Return [x, y] of the center of cell containing provided text 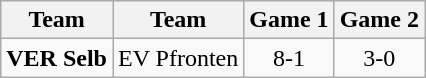
Game 2 [379, 20]
3-0 [379, 58]
EV Pfronten [178, 58]
Game 1 [289, 20]
8-1 [289, 58]
VER Selb [57, 58]
